Scan for the cell matching the given text and deliver its (x, y) coordinate at center. 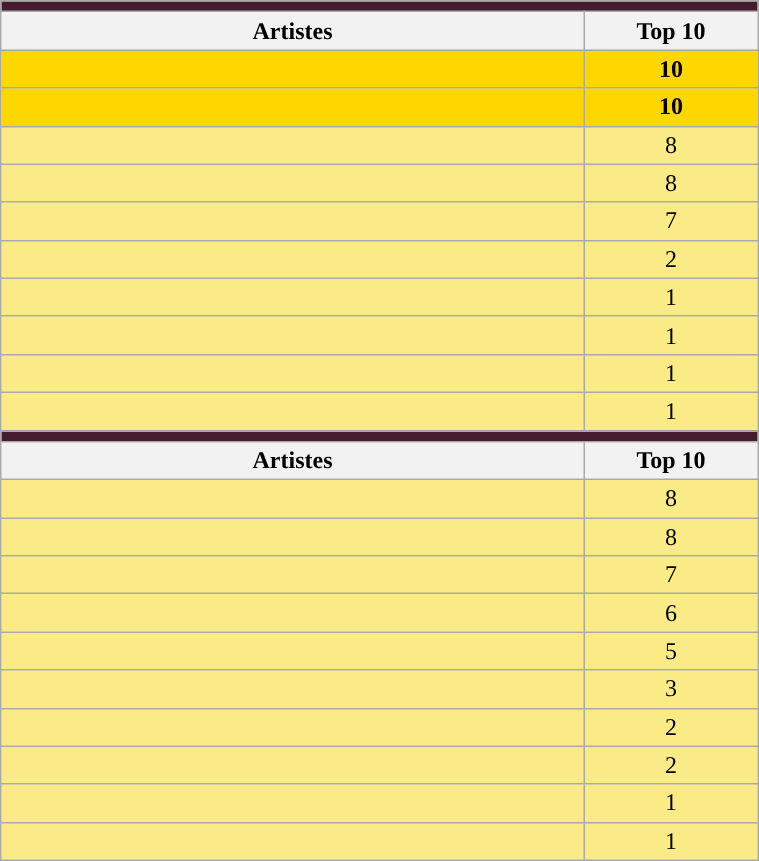
6 (670, 613)
5 (670, 651)
3 (670, 689)
